Identify which cell holds the provided text, then report its (X, Y) central coordinate. 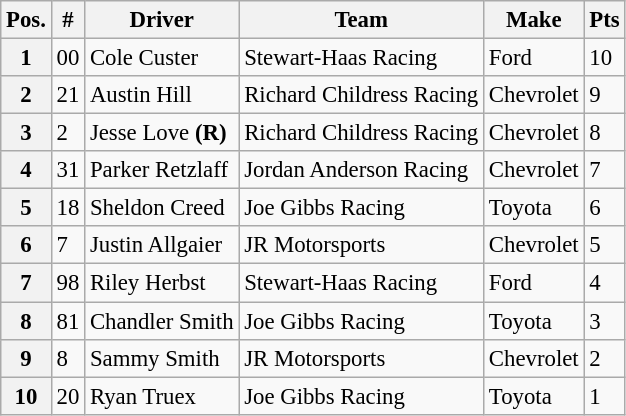
Driver (162, 20)
# (68, 20)
Ryan Truex (162, 396)
18 (68, 208)
Make (534, 20)
Pts (604, 20)
Parker Retzlaff (162, 170)
Sheldon Creed (162, 208)
Pos. (26, 20)
31 (68, 170)
Riley Herbst (162, 283)
20 (68, 396)
Jordan Anderson Racing (362, 170)
00 (68, 58)
Jesse Love (R) (162, 133)
98 (68, 283)
Team (362, 20)
Chandler Smith (162, 321)
Justin Allgaier (162, 245)
Cole Custer (162, 58)
Austin Hill (162, 95)
21 (68, 95)
81 (68, 321)
Sammy Smith (162, 358)
